Provide the (X, Y) coordinate of the cell's center where the given text is located.  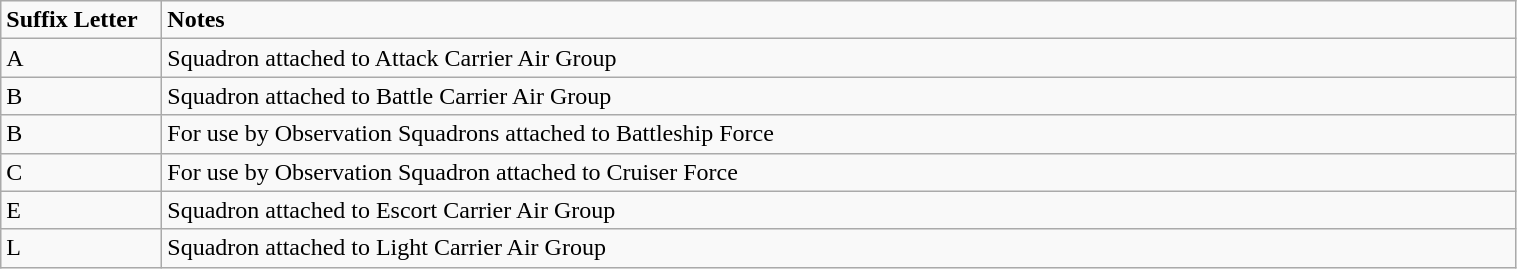
Suffix Letter (82, 20)
For use by Observation Squadrons attached to Battleship Force (839, 134)
E (82, 210)
C (82, 172)
L (82, 248)
Squadron attached to Battle Carrier Air Group (839, 96)
A (82, 58)
For use by Observation Squadron attached to Cruiser Force (839, 172)
Squadron attached to Attack Carrier Air Group (839, 58)
Notes (839, 20)
Squadron attached to Light Carrier Air Group (839, 248)
Squadron attached to Escort Carrier Air Group (839, 210)
